Return (X, Y) of the center of cell containing provided text 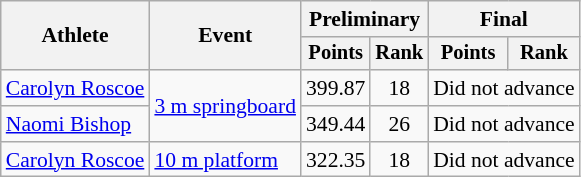
26 (399, 124)
Event (225, 36)
3 m springboard (225, 106)
349.44 (336, 124)
Athlete (76, 36)
Naomi Bishop (76, 124)
Final (504, 19)
Preliminary (364, 19)
Carolyn Roscoe (76, 88)
399.87 (336, 88)
18 (399, 88)
